Output the (x, y) coordinate of the center of the cell containing the given text.  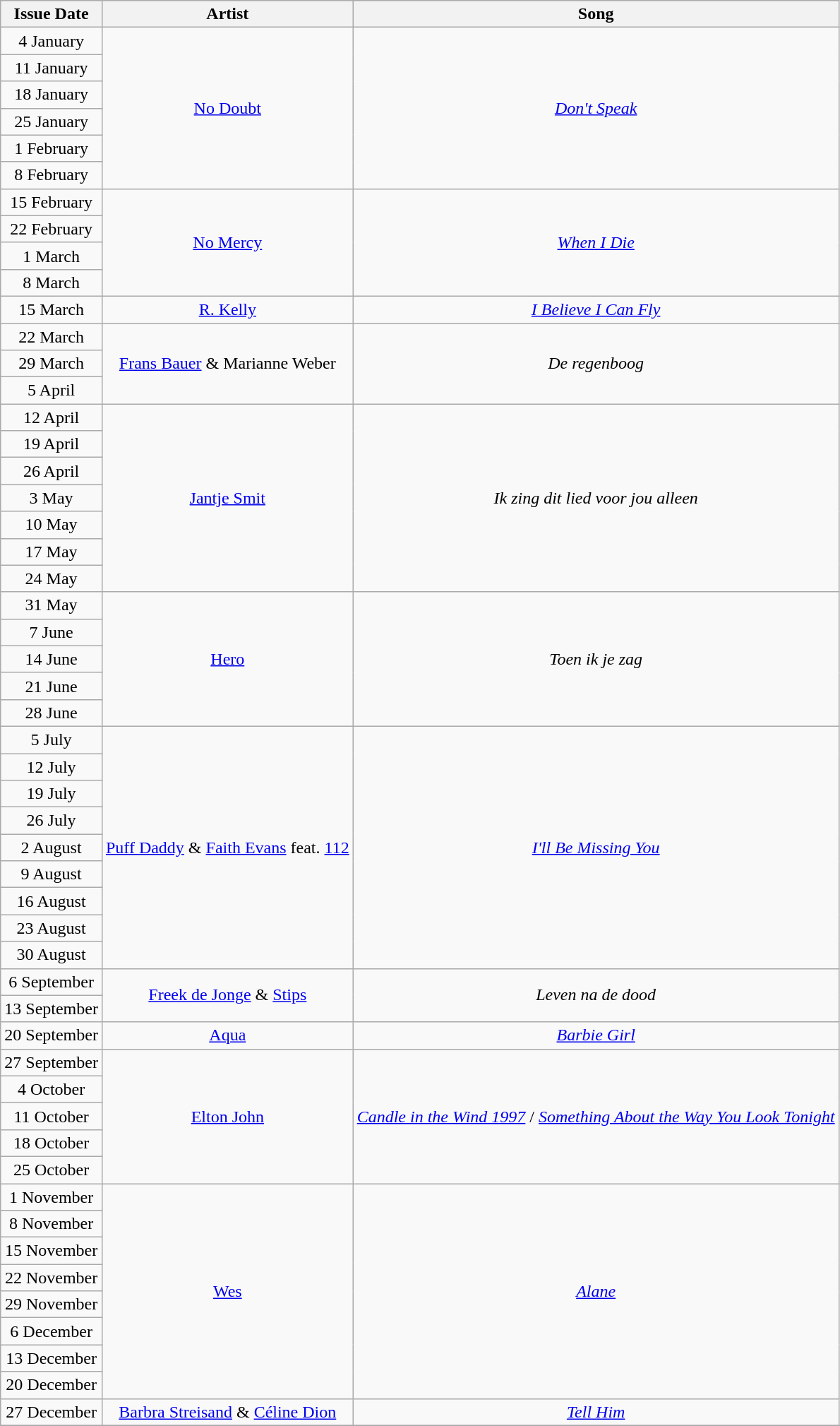
Jantje Smit (227, 498)
31 May (52, 605)
No Mercy (227, 242)
Freek de Jonge & Stips (227, 995)
27 September (52, 1062)
28 June (52, 713)
When I Die (596, 242)
8 February (52, 175)
30 August (52, 955)
25 October (52, 1170)
I Believe I Can Fly (596, 309)
14 June (52, 659)
10 May (52, 525)
De regenboog (596, 364)
Frans Bauer & Marianne Weber (227, 364)
4 October (52, 1089)
1 November (52, 1197)
Candle in the Wind 1997 / Something About the Way You Look Tonight (596, 1116)
Issue Date (52, 14)
Don't Speak (596, 108)
Alane (596, 1291)
15 November (52, 1251)
I'll Be Missing You (596, 848)
7 June (52, 632)
20 September (52, 1035)
20 December (52, 1385)
21 June (52, 686)
18 October (52, 1143)
1 February (52, 148)
6 September (52, 982)
19 July (52, 794)
25 January (52, 121)
8 March (52, 283)
26 July (52, 821)
24 May (52, 578)
22 February (52, 229)
4 January (52, 41)
1 March (52, 256)
R. Kelly (227, 309)
9 August (52, 874)
22 November (52, 1278)
Leven na de dood (596, 995)
16 August (52, 901)
18 January (52, 95)
11 January (52, 68)
5 April (52, 391)
Wes (227, 1291)
Hero (227, 659)
12 July (52, 766)
Tell Him (596, 1412)
Toen ik je zag (596, 659)
11 October (52, 1116)
Puff Daddy & Faith Evans feat. 112 (227, 848)
19 April (52, 444)
No Doubt (227, 108)
2 August (52, 848)
Barbie Girl (596, 1035)
Song (596, 14)
15 February (52, 202)
26 April (52, 471)
27 December (52, 1412)
Artist (227, 14)
22 March (52, 337)
6 December (52, 1331)
17 May (52, 552)
Elton John (227, 1116)
23 August (52, 928)
12 April (52, 417)
13 December (52, 1358)
15 March (52, 309)
5 July (52, 739)
Aqua (227, 1035)
29 November (52, 1305)
Barbra Streisand & Céline Dion (227, 1412)
13 September (52, 1009)
3 May (52, 498)
Ik zing dit lied voor jou alleen (596, 498)
8 November (52, 1224)
29 March (52, 364)
